Search for the cell housing the specified text and yield its [x, y] center coordinate. 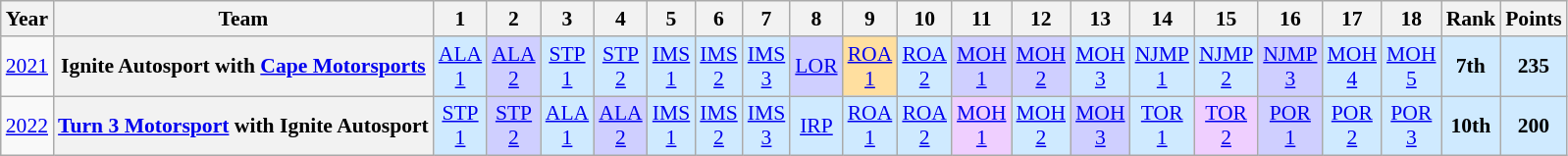
200 [1534, 126]
10 [924, 19]
POR1 [1289, 126]
15 [1227, 19]
3 [567, 19]
Year [27, 19]
1 [460, 19]
10th [1472, 126]
POR2 [1352, 126]
12 [1042, 19]
6 [718, 19]
Ignite Autosport with Cape Motorsports [243, 67]
NJMP1 [1162, 67]
2022 [27, 126]
9 [870, 19]
7th [1472, 67]
2 [513, 19]
POR3 [1411, 126]
7 [767, 19]
Rank [1472, 19]
Team [243, 19]
Turn 3 Motorsport with Ignite Autosport [243, 126]
13 [1101, 19]
8 [816, 19]
4 [620, 19]
18 [1411, 19]
14 [1162, 19]
NJMP3 [1289, 67]
TOR1 [1162, 126]
MOH5 [1411, 67]
IRP [816, 126]
11 [981, 19]
LOR [816, 67]
16 [1289, 19]
5 [671, 19]
MOH4 [1352, 67]
Points [1534, 19]
235 [1534, 67]
TOR2 [1227, 126]
17 [1352, 19]
NJMP2 [1227, 67]
2021 [27, 67]
